Return [x, y] of the center of cell containing provided text 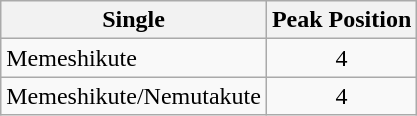
Peak Position [341, 20]
Memeshikute [134, 58]
Memeshikute/Nemutakute [134, 96]
Single [134, 20]
